For the text-containing cell, return its midpoint in (x, y) coordinate format. 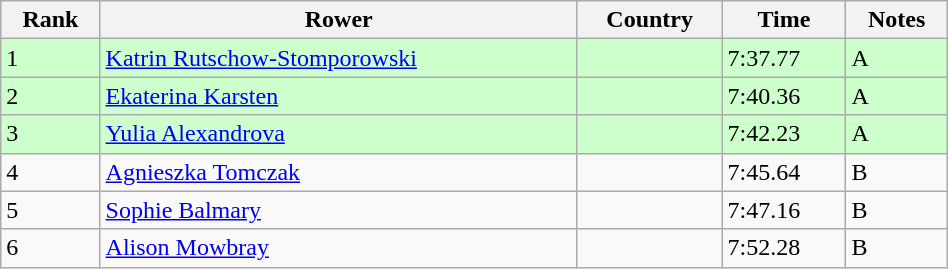
5 (50, 210)
7:40.36 (784, 96)
1 (50, 58)
7:37.77 (784, 58)
Katrin Rutschow-Stomporowski (338, 58)
Rower (338, 20)
2 (50, 96)
7:42.23 (784, 134)
Yulia Alexandrova (338, 134)
7:45.64 (784, 172)
Sophie Balmary (338, 210)
Rank (50, 20)
7:52.28 (784, 248)
Country (650, 20)
6 (50, 248)
Notes (896, 20)
Ekaterina Karsten (338, 96)
3 (50, 134)
7:47.16 (784, 210)
Alison Mowbray (338, 248)
Agnieszka Tomczak (338, 172)
Time (784, 20)
4 (50, 172)
